For the text-containing cell, return its midpoint in [X, Y] coordinate format. 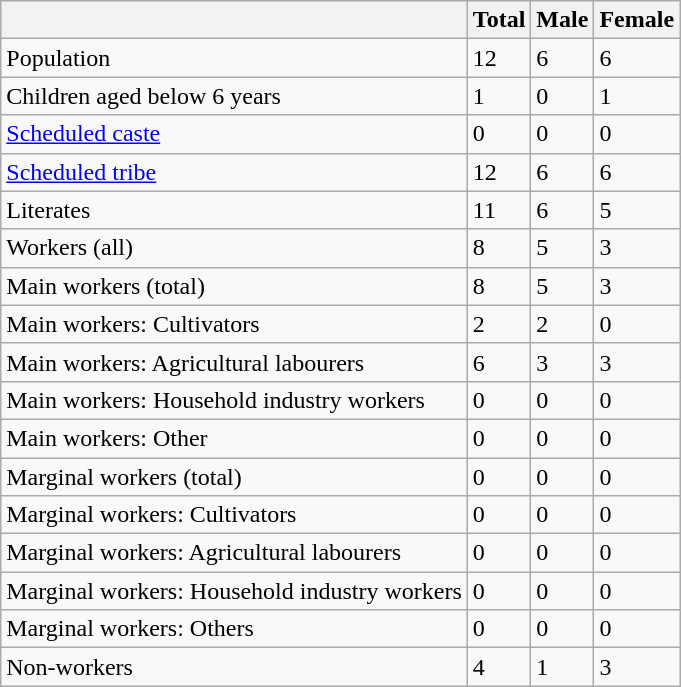
Male [562, 20]
Workers (all) [234, 248]
Main workers: Cultivators [234, 324]
11 [499, 210]
Marginal workers: Agricultural labourers [234, 553]
4 [499, 667]
Children aged below 6 years [234, 96]
Main workers: Household industry workers [234, 400]
Scheduled caste [234, 134]
Main workers: Other [234, 438]
Population [234, 58]
Literates [234, 210]
Total [499, 20]
Marginal workers: Household industry workers [234, 591]
Non-workers [234, 667]
Marginal workers (total) [234, 477]
Main workers (total) [234, 286]
Female [637, 20]
Main workers: Agricultural labourers [234, 362]
Marginal workers: Others [234, 629]
Scheduled tribe [234, 172]
Marginal workers: Cultivators [234, 515]
